Capture the cell that displays the provided text and extract its [X, Y] central coordinate. 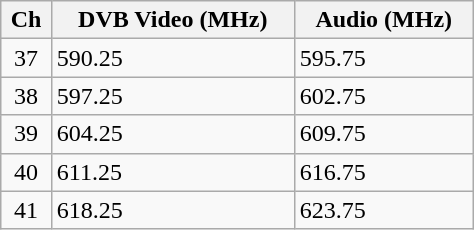
595.75 [384, 58]
38 [26, 96]
623.75 [384, 210]
37 [26, 58]
604.25 [172, 134]
41 [26, 210]
590.25 [172, 58]
40 [26, 172]
Audio (MHz) [384, 20]
597.25 [172, 96]
618.25 [172, 210]
39 [26, 134]
616.75 [384, 172]
DVB Video (MHz) [172, 20]
609.75 [384, 134]
Ch [26, 20]
602.75 [384, 96]
611.25 [172, 172]
